Identify which cell holds the provided text, then report its (x, y) central coordinate. 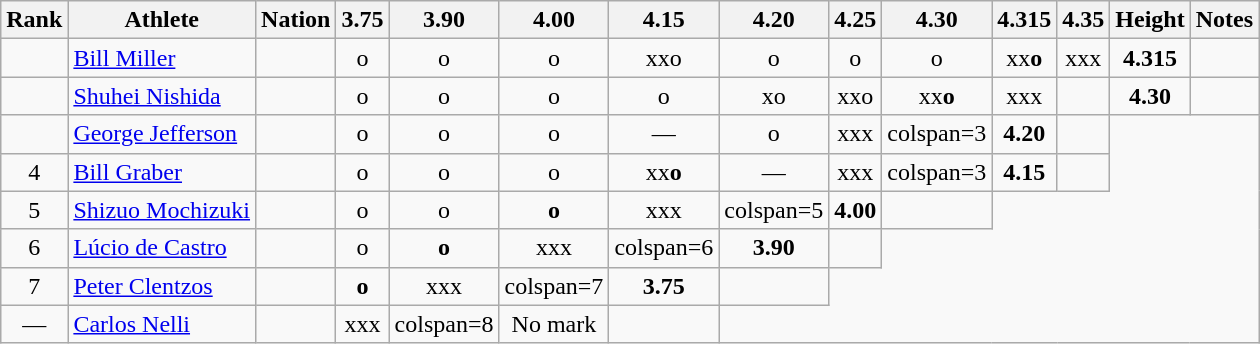
No mark (554, 324)
Athlete (162, 20)
colspan=5 (774, 210)
Shuhei Nishida (162, 96)
Height (1150, 20)
Shizuo Mochizuki (162, 210)
Nation (296, 20)
Peter Clentzos (162, 286)
Carlos Nelli (162, 324)
xo (774, 96)
7 (34, 286)
colspan=7 (554, 286)
Bill Miller (162, 58)
4.35 (1084, 20)
4 (34, 172)
Bill Graber (162, 172)
colspan=6 (664, 248)
6 (34, 248)
George Jefferson (162, 134)
5 (34, 210)
Notes (1224, 20)
4.25 (856, 20)
colspan=8 (444, 324)
Lúcio de Castro (162, 248)
Rank (34, 20)
